Locate the cell with the specified text and output its [X, Y] center coordinate. 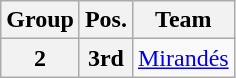
Team [183, 20]
Pos. [106, 20]
3rd [106, 58]
Group [40, 20]
Mirandés [183, 58]
2 [40, 58]
